Capture the cell that displays the provided text and extract its (x, y) central coordinate. 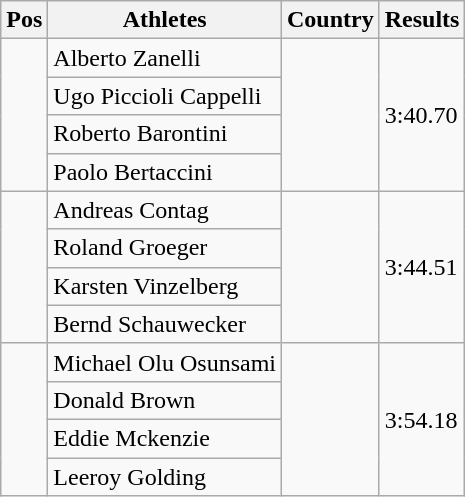
Athletes (165, 20)
Eddie Mckenzie (165, 438)
Pos (24, 20)
Michael Olu Osunsami (165, 362)
Alberto Zanelli (165, 58)
Roberto Barontini (165, 134)
Paolo Bertaccini (165, 172)
3:40.70 (422, 115)
3:44.51 (422, 267)
3:54.18 (422, 419)
Results (422, 20)
Donald Brown (165, 400)
Bernd Schauwecker (165, 324)
Roland Groeger (165, 248)
Ugo Piccioli Cappelli (165, 96)
Karsten Vinzelberg (165, 286)
Leeroy Golding (165, 477)
Andreas Contag (165, 210)
Country (331, 20)
